Return (X, Y) of the center of cell containing provided text 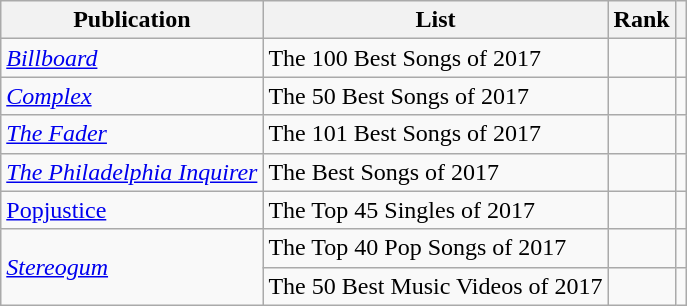
Rank (642, 20)
Complex (132, 96)
The Top 45 Singles of 2017 (436, 210)
List (436, 20)
Stereogum (132, 267)
The Philadelphia Inquirer (132, 172)
The 101 Best Songs of 2017 (436, 134)
The Top 40 Pop Songs of 2017 (436, 248)
Popjustice (132, 210)
The 50 Best Songs of 2017 (436, 96)
The Fader (132, 134)
The Best Songs of 2017 (436, 172)
Publication (132, 20)
The 100 Best Songs of 2017 (436, 58)
Billboard (132, 58)
The 50 Best Music Videos of 2017 (436, 286)
